Search for the cell housing the specified text and yield its (X, Y) center coordinate. 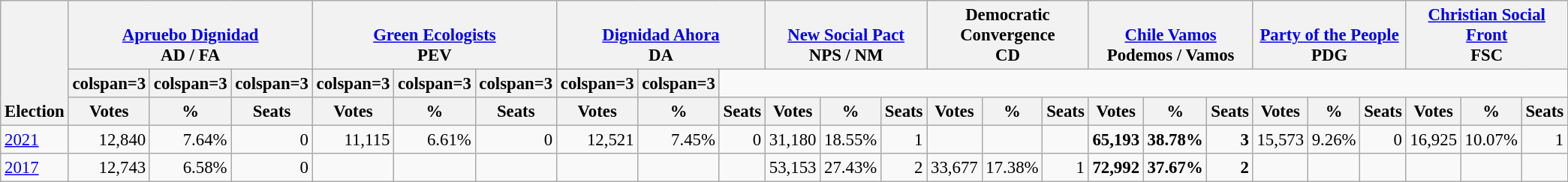
17.38% (1012, 168)
11,115 (353, 140)
16,925 (1434, 140)
9.26% (1333, 140)
7.64% (190, 140)
2017 (35, 168)
Chile VamosPodemos / Vamos (1171, 35)
Party of the PeoplePDG (1329, 35)
37.67% (1175, 168)
72,992 (1115, 168)
10.07% (1491, 140)
3 (1229, 140)
31,180 (793, 140)
6.58% (190, 168)
38.78% (1175, 140)
12,521 (597, 140)
2021 (35, 140)
65,193 (1115, 140)
12,743 (109, 168)
Green EcologistsPEV (434, 35)
DemocraticConvergenceCD (1007, 35)
53,153 (793, 168)
6.61% (435, 140)
Dignidad AhoraDA (661, 35)
Christian Social FrontFSC (1486, 35)
27.43% (851, 168)
18.55% (851, 140)
Apruebo DignidadAD / FA (191, 35)
15,573 (1281, 140)
New Social PactNPS / NM (845, 35)
12,840 (109, 140)
7.45% (679, 140)
33,677 (955, 168)
Election (35, 63)
